Scan for the cell matching the given text and deliver its [x, y] coordinate at center. 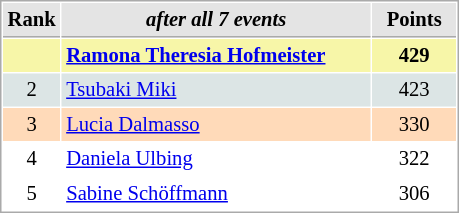
3 [32, 124]
2 [32, 90]
Sabine Schöffmann [216, 194]
306 [414, 194]
4 [32, 158]
Daniela Ulbing [216, 158]
322 [414, 158]
330 [414, 124]
after all 7 events [216, 20]
Rank [32, 20]
Tsubaki Miki [216, 90]
Points [414, 20]
5 [32, 194]
Ramona Theresia Hofmeister [216, 56]
Lucia Dalmasso [216, 124]
429 [414, 56]
423 [414, 90]
